Detect which cell encompasses the target text, then output its (X, Y) center coordinate. 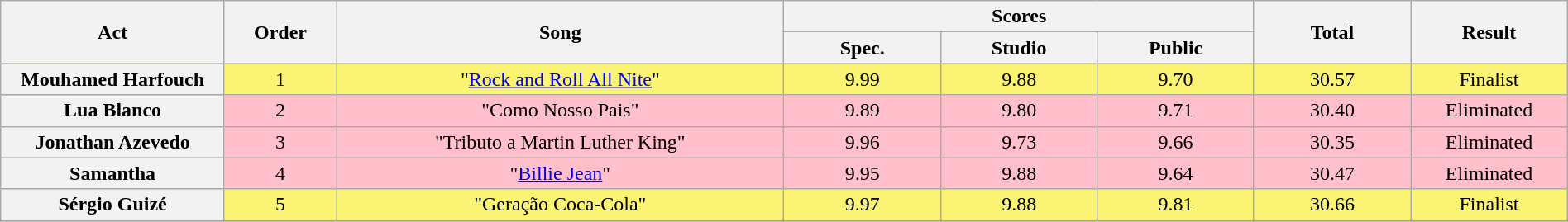
Order (280, 32)
Samantha (112, 173)
9.71 (1176, 111)
30.47 (1331, 173)
30.35 (1331, 142)
Spec. (862, 48)
4 (280, 173)
9.96 (862, 142)
9.80 (1019, 111)
30.40 (1331, 111)
"Rock and Roll All Nite" (561, 79)
9.81 (1176, 205)
9.73 (1019, 142)
Studio (1019, 48)
Mouhamed Harfouch (112, 79)
9.97 (862, 205)
"Como Nosso Pais" (561, 111)
"Billie Jean" (561, 173)
2 (280, 111)
Public (1176, 48)
Sérgio Guizé (112, 205)
9.64 (1176, 173)
Act (112, 32)
Song (561, 32)
5 (280, 205)
1 (280, 79)
Lua Blanco (112, 111)
30.57 (1331, 79)
Result (1489, 32)
9.70 (1176, 79)
30.66 (1331, 205)
"Geração Coca-Cola" (561, 205)
Scores (1019, 17)
"Tributo a Martin Luther King" (561, 142)
Total (1331, 32)
9.66 (1176, 142)
9.95 (862, 173)
3 (280, 142)
9.89 (862, 111)
9.99 (862, 79)
Jonathan Azevedo (112, 142)
